Output the [X, Y] coordinate of the center of the cell containing the given text.  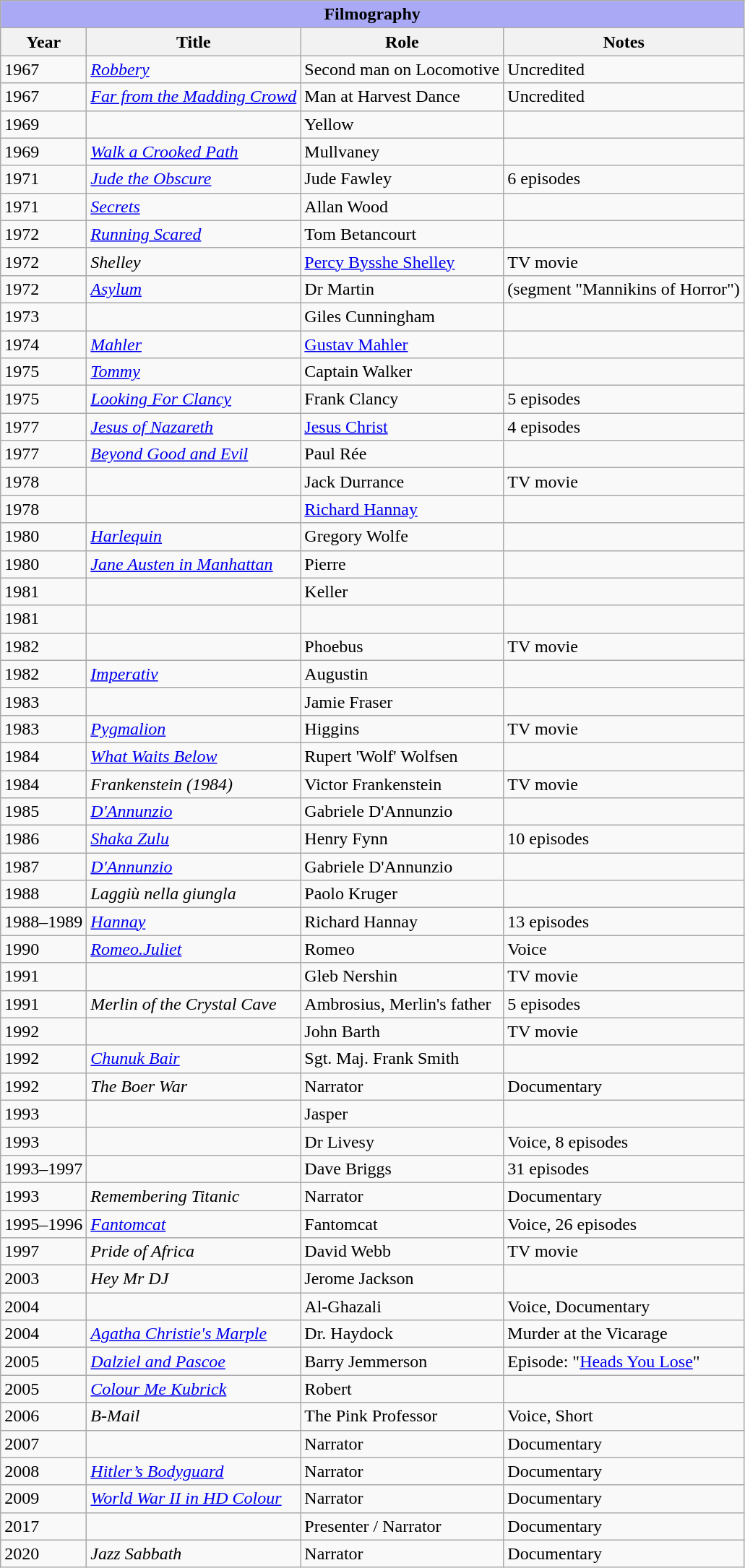
Jesus Christ [402, 427]
Augustin [402, 674]
Keller [402, 592]
10 episodes [624, 839]
1993–1997 [43, 1169]
2008 [43, 1471]
Merlin of the Crystal Cave [194, 1004]
1990 [43, 949]
Voice, Short [624, 1416]
2006 [43, 1416]
Romeo.Juliet [194, 949]
Laggiù nella giungla [194, 894]
Paul Rée [402, 454]
31 episodes [624, 1169]
Ambrosius, Merlin's father [402, 1004]
Higgins [402, 729]
Robbery [194, 69]
Henry Fynn [402, 839]
Allan Wood [402, 207]
1974 [43, 345]
Murder at the Vicarage [624, 1334]
Episode: "Heads You Lose" [624, 1361]
Harlequin [194, 537]
World War II in HD Colour [194, 1499]
Imperativ [194, 674]
Jude the Obscure [194, 179]
Gregory Wolfe [402, 537]
David Webb [402, 1252]
Voice, Documentary [624, 1307]
Tommy [194, 372]
Paolo Kruger [402, 894]
13 episodes [624, 922]
Shelley [194, 261]
1988 [43, 894]
Al-Ghazali [402, 1307]
Jesus of Nazareth [194, 427]
1973 [43, 316]
1997 [43, 1252]
Role [402, 42]
Man at Harvest Dance [402, 97]
Chunuk Bair [194, 1059]
Giles Cunningham [402, 316]
Victor Frankenstein [402, 784]
Title [194, 42]
Dr Livesy [402, 1141]
Jerome Jackson [402, 1279]
Voice [624, 949]
1985 [43, 812]
Tom Betancourt [402, 234]
The Boer War [194, 1086]
Yellow [402, 124]
2020 [43, 1554]
Captain Walker [402, 372]
Beyond Good and Evil [194, 454]
Agatha Christie's Marple [194, 1334]
2007 [43, 1444]
Frank Clancy [402, 399]
B-Mail [194, 1416]
Dalziel and Pascoe [194, 1361]
Presenter / Narrator [402, 1526]
Jack Durrance [402, 482]
1995–1996 [43, 1224]
Far from the Madding Crowd [194, 97]
(segment "Mannikins of Horror") [624, 289]
Rupert 'Wolf' Wolfsen [402, 756]
2009 [43, 1499]
Phoebus [402, 646]
Pride of Africa [194, 1252]
Asylum [194, 289]
Barry Jemmerson [402, 1361]
Percy Bysshe Shelley [402, 261]
Jude Fawley [402, 179]
Gustav Mahler [402, 345]
1987 [43, 867]
Shaka Zulu [194, 839]
Hitler’s Bodyguard [194, 1471]
Looking For Clancy [194, 399]
The Pink Professor [402, 1416]
Pierre [402, 564]
Remembering Titanic [194, 1196]
Gleb Nershin [402, 976]
What Waits Below [194, 756]
Dave Briggs [402, 1169]
1988–1989 [43, 922]
Filmography [373, 14]
Frankenstein (1984) [194, 784]
Mullvaney [402, 152]
Dr Martin [402, 289]
Second man on Locomotive [402, 69]
4 episodes [624, 427]
2017 [43, 1526]
Pygmalion [194, 729]
Dr. Haydock [402, 1334]
Jazz Sabbath [194, 1554]
Hannay [194, 922]
John Barth [402, 1031]
Secrets [194, 207]
6 episodes [624, 179]
Colour Me Kubrick [194, 1389]
Jane Austen in Manhattan [194, 564]
Voice, 8 episodes [624, 1141]
Hey Mr DJ [194, 1279]
Romeo [402, 949]
Robert [402, 1389]
Jamie Fraser [402, 701]
Walk a Crooked Path [194, 152]
Year [43, 42]
Mahler [194, 345]
Voice, 26 episodes [624, 1224]
Notes [624, 42]
Running Scared [194, 234]
Jasper [402, 1114]
1986 [43, 839]
Sgt. Maj. Frank Smith [402, 1059]
2003 [43, 1279]
